Output the [x, y] coordinate of the center of the cell containing the given text.  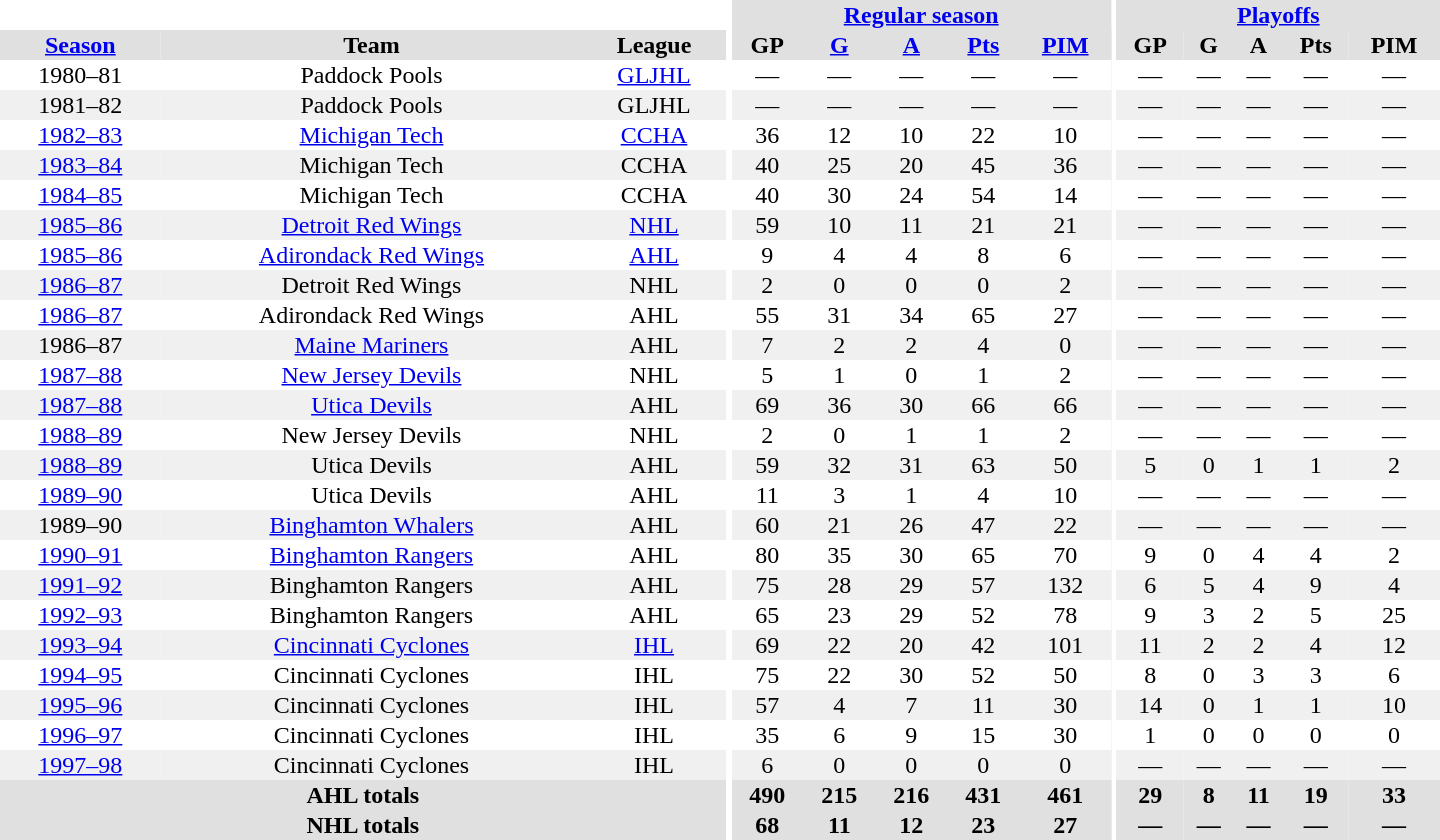
1991–92 [80, 585]
Season [80, 45]
1990–91 [80, 555]
54 [983, 195]
216 [911, 795]
78 [1065, 615]
32 [839, 465]
1992–93 [80, 615]
63 [983, 465]
60 [767, 525]
101 [1065, 645]
45 [983, 165]
Regular season [921, 15]
NHL totals [363, 825]
19 [1316, 795]
Maine Mariners [372, 345]
1995–96 [80, 705]
68 [767, 825]
215 [839, 795]
28 [839, 585]
1993–94 [80, 645]
Binghamton Whalers [372, 525]
461 [1065, 795]
42 [983, 645]
34 [911, 315]
26 [911, 525]
24 [911, 195]
1984–85 [80, 195]
1982–83 [80, 135]
1996–97 [80, 735]
1981–82 [80, 105]
1980–81 [80, 75]
490 [767, 795]
1997–98 [80, 765]
431 [983, 795]
Playoffs [1278, 15]
1994–95 [80, 675]
Team [372, 45]
33 [1394, 795]
47 [983, 525]
League [654, 45]
1983–84 [80, 165]
80 [767, 555]
15 [983, 735]
AHL totals [363, 795]
70 [1065, 555]
132 [1065, 585]
55 [767, 315]
